Output the (X, Y) coordinate of the center of the cell containing the given text.  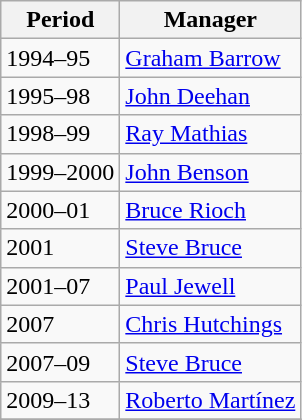
John Benson (210, 172)
2001–07 (60, 286)
2007 (60, 324)
Roberto Martínez (210, 400)
2000–01 (60, 210)
2001 (60, 248)
Graham Barrow (210, 58)
Ray Mathias (210, 134)
Paul Jewell (210, 286)
Manager (210, 20)
1994–95 (60, 58)
1998–99 (60, 134)
2007–09 (60, 362)
2009–13 (60, 400)
John Deehan (210, 96)
Period (60, 20)
Bruce Rioch (210, 210)
1999–2000 (60, 172)
1995–98 (60, 96)
Chris Hutchings (210, 324)
